Return (X, Y) of the center of cell containing provided text 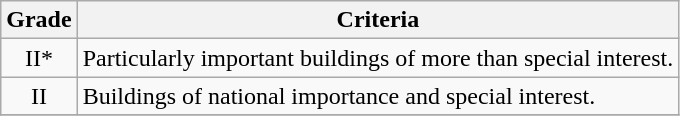
Criteria (378, 20)
Particularly important buildings of more than special interest. (378, 58)
II* (39, 58)
II (39, 96)
Grade (39, 20)
Buildings of national importance and special interest. (378, 96)
